Capture the cell that displays the provided text and extract its [X, Y] central coordinate. 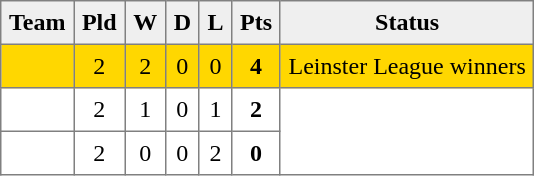
Pts [256, 23]
W [145, 23]
Status [407, 23]
L [216, 23]
Pld [100, 23]
Leinster League winners [407, 66]
D [182, 23]
4 [256, 66]
Team [38, 23]
